Provide the (x, y) coordinate of the cell's center where the given text is located.  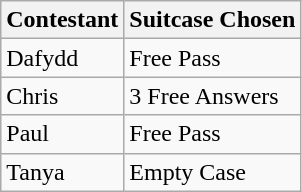
Dafydd (62, 58)
Paul (62, 134)
Tanya (62, 172)
Chris (62, 96)
Suitcase Chosen (212, 20)
Contestant (62, 20)
3 Free Answers (212, 96)
Empty Case (212, 172)
